For the text-containing cell, return its midpoint in (X, Y) coordinate format. 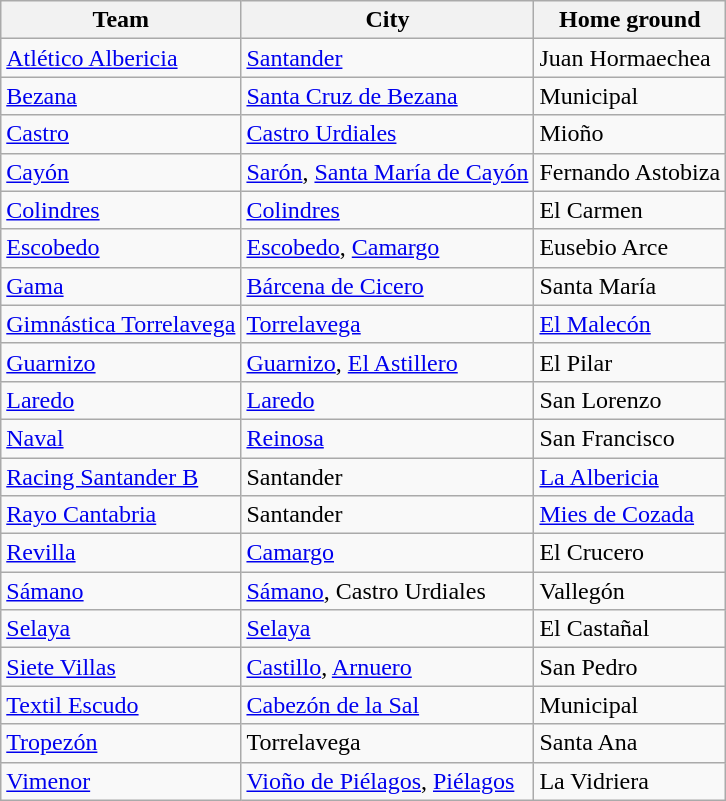
Santa María (630, 286)
Tropezón (121, 743)
Home ground (630, 20)
San Francisco (630, 438)
El Malecón (630, 324)
Rayo Cantabria (121, 515)
Castillo, Arnuero (388, 667)
Mioño (630, 134)
Camargo (388, 553)
Bárcena de Cicero (388, 286)
Siete Villas (121, 667)
Gimnástica Torrelavega (121, 324)
Santa Cruz de Bezana (388, 96)
Cayón (121, 172)
Vioño de Piélagos, Piélagos (388, 781)
Guarnizo, El Astillero (388, 362)
Bezana (121, 96)
Gama (121, 286)
Eusebio Arce (630, 248)
Racing Santander B (121, 477)
Textil Escudo (121, 705)
Revilla (121, 553)
La Vidriera (630, 781)
Guarnizo (121, 362)
Mies de Cozada (630, 515)
Juan Hormaechea (630, 58)
Reinosa (388, 438)
Vimenor (121, 781)
Castro (121, 134)
El Castañal (630, 629)
Fernando Astobiza (630, 172)
Santa Ana (630, 743)
Escobedo, Camargo (388, 248)
Atlético Albericia (121, 58)
El Carmen (630, 210)
El Crucero (630, 553)
San Lorenzo (630, 400)
Sarón, Santa María de Cayón (388, 172)
Sámano, Castro Urdiales (388, 591)
El Pilar (630, 362)
Escobedo (121, 248)
San Pedro (630, 667)
Vallegón (630, 591)
Castro Urdiales (388, 134)
La Albericia (630, 477)
City (388, 20)
Cabezón de la Sal (388, 705)
Sámano (121, 591)
Naval (121, 438)
Team (121, 20)
